Search for the cell housing the specified text and yield its (x, y) center coordinate. 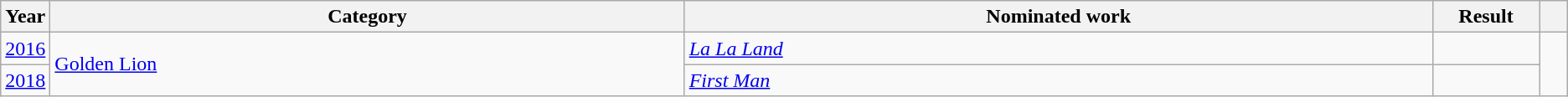
2018 (25, 80)
Nominated work (1059, 17)
Golden Lion (367, 64)
Year (25, 17)
Result (1486, 17)
Category (367, 17)
First Man (1059, 80)
2016 (25, 48)
La La Land (1059, 48)
